Search for the cell housing the specified text and yield its [x, y] center coordinate. 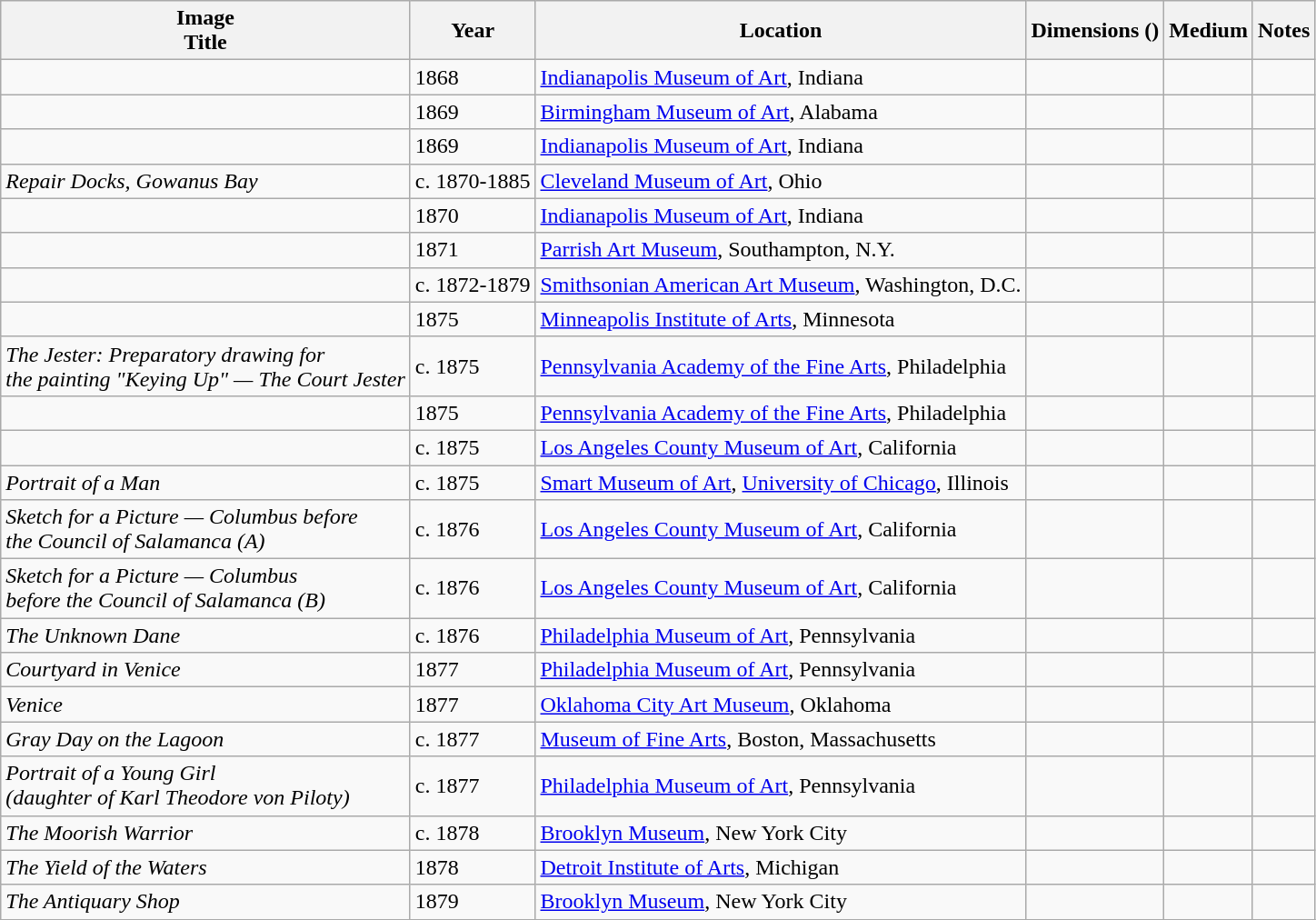
The Moorish Warrior [205, 833]
Dimensions () [1095, 31]
Detroit Institute of Arts, Michigan [781, 867]
The Yield of the Waters [205, 867]
The Antiquary Shop [205, 902]
Year [473, 31]
Gray Day on the Lagoon [205, 739]
Courtyard in Venice [205, 670]
Sketch for a Picture — Columbus before the Council of Salamanca (B) [205, 589]
1879 [473, 902]
Medium [1209, 31]
Smart Museum of Art, University of Chicago, Illinois [781, 483]
Minneapolis Institute of Arts, Minnesota [781, 319]
The Jester: Preparatory drawing for the painting "Keying Up" — The Court Jester [205, 365]
Oklahoma City Art Museum, Oklahoma [781, 705]
c. 1872-1879 [473, 285]
Venice [205, 705]
The Unknown Dane [205, 635]
Portrait of a Man [205, 483]
1870 [473, 215]
Repair Docks, Gowanus Bay [205, 181]
Museum of Fine Arts, Boston, Massachusetts [781, 739]
1868 [473, 77]
Notes [1283, 31]
c. 1870-1885 [473, 181]
Smithsonian American Art Museum, Washington, D.C. [781, 285]
c. 1878 [473, 833]
1878 [473, 867]
Portrait of a Young Girl (daughter of Karl Theodore von Piloty) [205, 785]
Parrish Art Museum, Southampton, N.Y. [781, 250]
1871 [473, 250]
ImageTitle [205, 31]
Location [781, 31]
Cleveland Museum of Art, Ohio [781, 181]
Sketch for a Picture — Columbus before the Council of Salamanca (A) [205, 529]
Birmingham Museum of Art, Alabama [781, 112]
